From the cell containing the given text, extract its center point as (X, Y) coordinate. 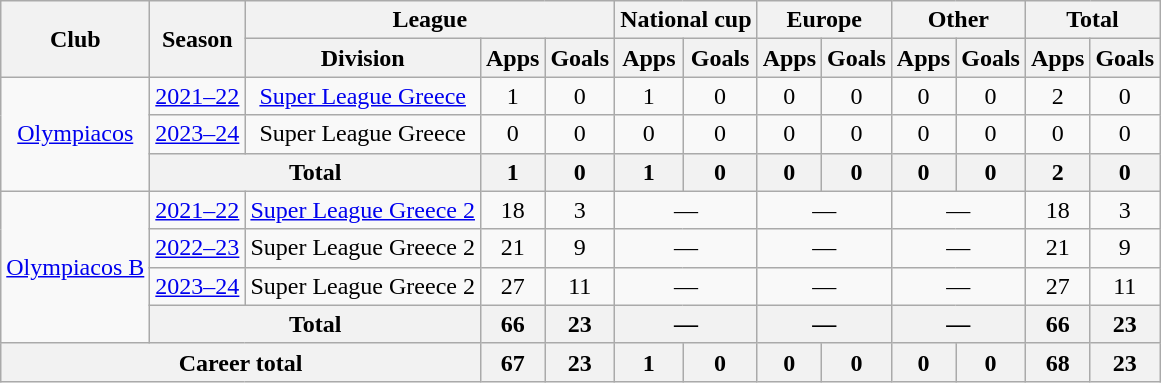
Europe (824, 20)
Career total (241, 362)
Season (198, 39)
2022–23 (198, 248)
League (430, 20)
68 (1057, 362)
Olympiacos B (76, 267)
Olympiacos (76, 134)
Club (76, 39)
Division (363, 58)
67 (512, 362)
Other (958, 20)
National cup (686, 20)
